Find where the given text appears and provide that cell's center as [x, y] coordinate. 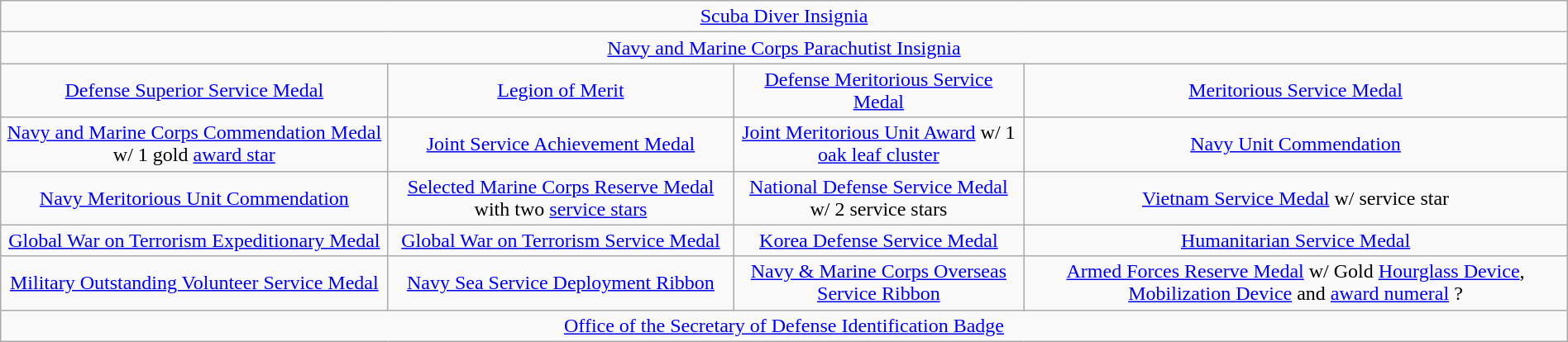
Defense Meritorious Service Medal [878, 91]
National Defense Service Medal w/ 2 service stars [878, 198]
Navy and Marine Corps Commendation Medal w/ 1 gold award star [194, 144]
Meritorious Service Medal [1295, 91]
Global War on Terrorism Service Medal [561, 240]
Joint Service Achievement Medal [561, 144]
Navy Meritorious Unit Commendation [194, 198]
Humanitarian Service Medal [1295, 240]
Navy Unit Commendation [1295, 144]
Navy and Marine Corps Parachutist Insignia [784, 48]
Global War on Terrorism Expeditionary Medal [194, 240]
Office of the Secretary of Defense Identification Badge [784, 325]
Armed Forces Reserve Medal w/ Gold Hourglass Device, Mobilization Device and award numeral ? [1295, 283]
Joint Meritorious Unit Award w/ 1 oak leaf cluster [878, 144]
Korea Defense Service Medal [878, 240]
Vietnam Service Medal w/ service star [1295, 198]
Defense Superior Service Medal [194, 91]
Navy & Marine Corps Overseas Service Ribbon [878, 283]
Military Outstanding Volunteer Service Medal [194, 283]
Selected Marine Corps Reserve Medal with two service stars [561, 198]
Navy Sea Service Deployment Ribbon [561, 283]
Legion of Merit [561, 91]
Scuba Diver Insignia [784, 17]
